Find where the given text appears and provide that cell's center as [X, Y] coordinate. 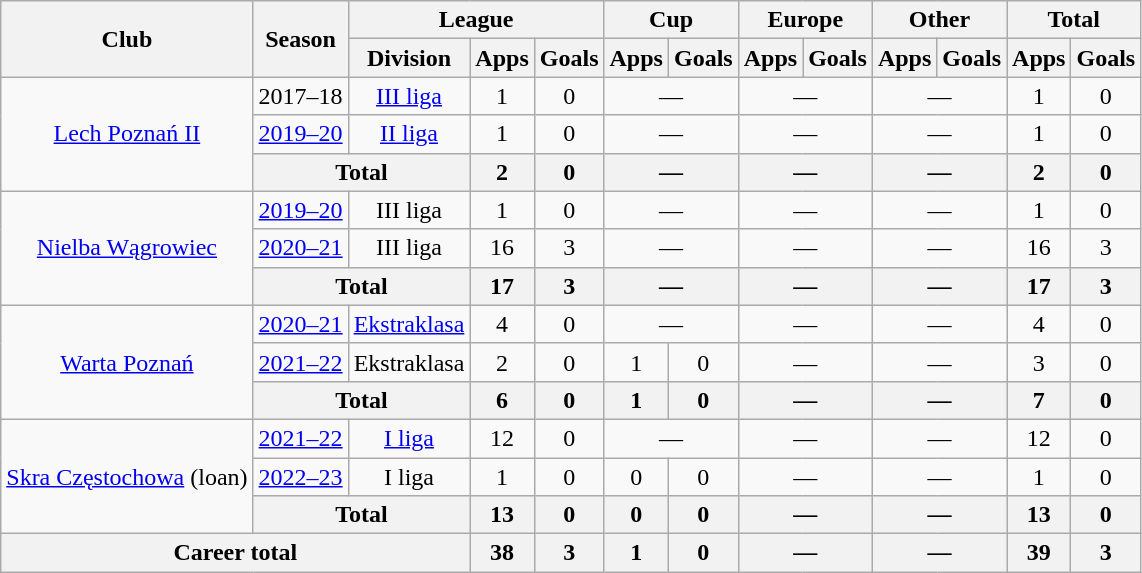
Division [409, 58]
Club [127, 39]
2022–23 [300, 477]
Other [939, 20]
38 [502, 553]
39 [1039, 553]
II liga [409, 134]
Lech Poznań II [127, 134]
Season [300, 39]
Europe [805, 20]
7 [1039, 400]
Warta Poznań [127, 362]
2017–18 [300, 96]
Career total [236, 553]
League [476, 20]
6 [502, 400]
Cup [671, 20]
Nielba Wągrowiec [127, 248]
Skra Częstochowa (loan) [127, 476]
